Identify which cell holds the provided text, then report its [x, y] central coordinate. 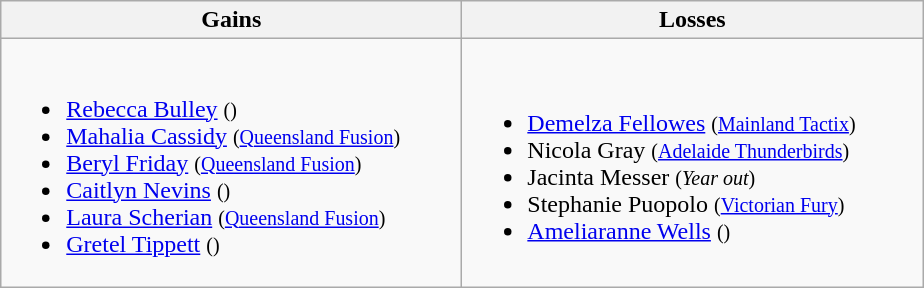
Losses [692, 20]
Demelza Fellowes (Mainland Tactix)Nicola Gray (Adelaide Thunderbirds)Jacinta Messer (Year out)Stephanie Puopolo (Victorian Fury)Ameliaranne Wells () [692, 163]
Gains [232, 20]
